Locate the cell with the specified text and output its (X, Y) center coordinate. 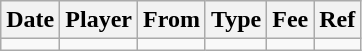
Date (30, 20)
Ref (338, 20)
From (171, 20)
Type (236, 20)
Fee (290, 20)
Player (99, 20)
